Identify which cell holds the provided text, then report its (X, Y) central coordinate. 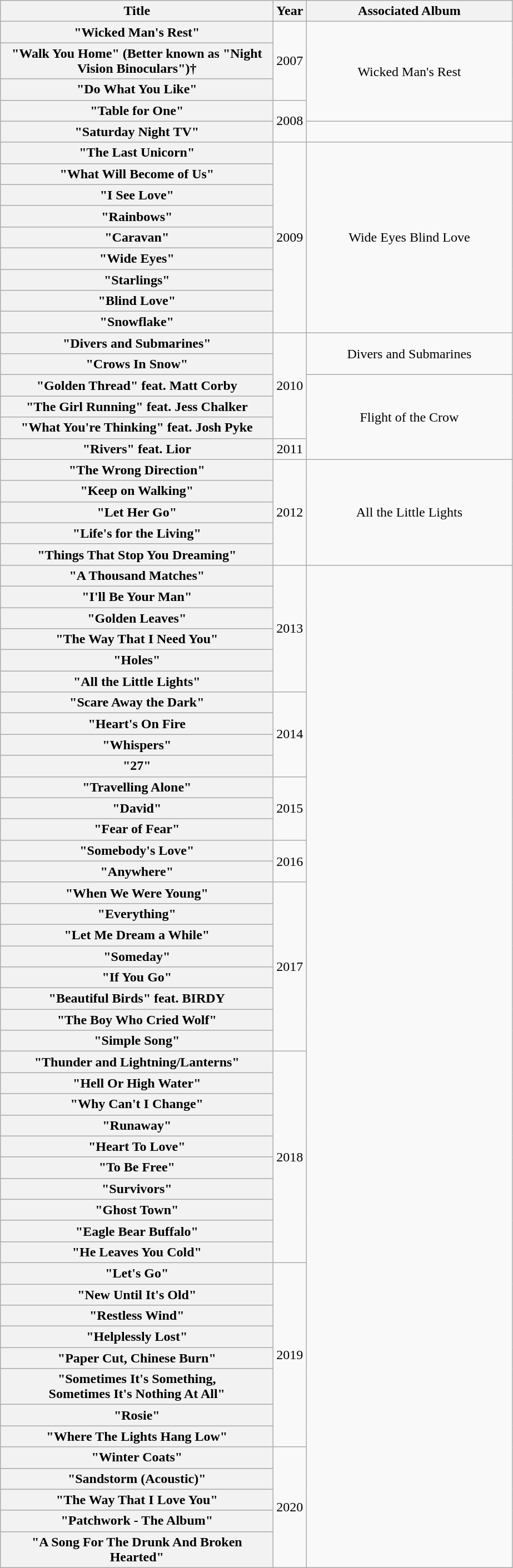
"The Wrong Direction" (137, 470)
"To Be Free" (137, 1168)
"Heart To Love" (137, 1146)
"He Leaves You Cold" (137, 1252)
"Blind Love" (137, 301)
"Survivors" (137, 1189)
"Rosie" (137, 1415)
2017 (290, 966)
Associated Album (409, 11)
All the Little Lights (409, 512)
"Scare Away the Dark" (137, 703)
"Beautiful Birds" feat. BIRDY (137, 999)
2011 (290, 449)
"Snowflake" (137, 322)
"I See Love" (137, 195)
"Rainbows" (137, 216)
"Travelling Alone" (137, 787)
"Heart's On Fire (137, 724)
"David" (137, 808)
"Whispers" (137, 745)
"Rivers" feat. Lior (137, 449)
"Caravan" (137, 237)
"Anywhere" (137, 871)
"Ghost Town" (137, 1210)
"Divers and Submarines" (137, 343)
2014 (290, 734)
"Runaway" (137, 1125)
2013 (290, 628)
"Crows In Snow" (137, 364)
"Paper Cut, Chinese Burn" (137, 1358)
"The Way That I Love You" (137, 1500)
"Keep on Walking" (137, 491)
"Eagle Bear Buffalo" (137, 1231)
2008 (290, 121)
2018 (290, 1158)
"Golden Thread" feat. Matt Corby (137, 385)
2010 (290, 385)
2015 (290, 808)
"Holes" (137, 660)
"The Way That I Need You" (137, 639)
2009 (290, 238)
"Golden Leaves" (137, 618)
"A Thousand Matches" (137, 575)
"Helplessly Lost" (137, 1337)
Title (137, 11)
"Let Me Dream a While" (137, 935)
2016 (290, 861)
"The Last Unicorn" (137, 153)
"A Song For The Drunk And Broken Hearted" (137, 1550)
"Let Her Go" (137, 512)
"What You're Thinking" feat. Josh Pyke (137, 428)
"Sandstorm (Acoustic)" (137, 1479)
"Let's Go" (137, 1273)
2007 (290, 61)
Year (290, 11)
"Simple Song" (137, 1041)
2020 (290, 1507)
"Thunder and Lightning/Lanterns" (137, 1062)
Flight of the Crow (409, 417)
"Someday" (137, 956)
"All the Little Lights" (137, 682)
"Everything" (137, 914)
"New Until It's Old" (137, 1295)
"What Will Become of Us" (137, 174)
"Patchwork - The Album" (137, 1521)
"The Girl Running" feat. Jess Chalker (137, 407)
"I'll Be Your Man" (137, 597)
"Wide Eyes" (137, 258)
Divers and Submarines (409, 354)
"Starlings" (137, 279)
"Winter Coats" (137, 1457)
2019 (290, 1355)
"Walk You Home" (Better known as "Night Vision Binoculars")† (137, 61)
"The Boy Who Cried Wolf" (137, 1020)
"When We Were Young" (137, 893)
"Why Can't I Change" (137, 1104)
"Things That Stop You Dreaming" (137, 554)
"If You Go" (137, 978)
Wide Eyes Blind Love (409, 238)
"Restless Wind" (137, 1316)
2012 (290, 512)
"Saturday Night TV" (137, 132)
"Sometimes It's Something,Sometimes It's Nothing At All" (137, 1386)
"Somebody's Love" (137, 850)
"Fear of Fear" (137, 829)
"Table for One" (137, 111)
"27" (137, 766)
Wicked Man's Rest (409, 71)
"Hell Or High Water" (137, 1083)
"Do What You Like" (137, 89)
"Wicked Man's Rest" (137, 32)
"Where The Lights Hang Low" (137, 1436)
"Life's for the Living" (137, 533)
